Output the [X, Y] coordinate of the center of the cell containing the given text.  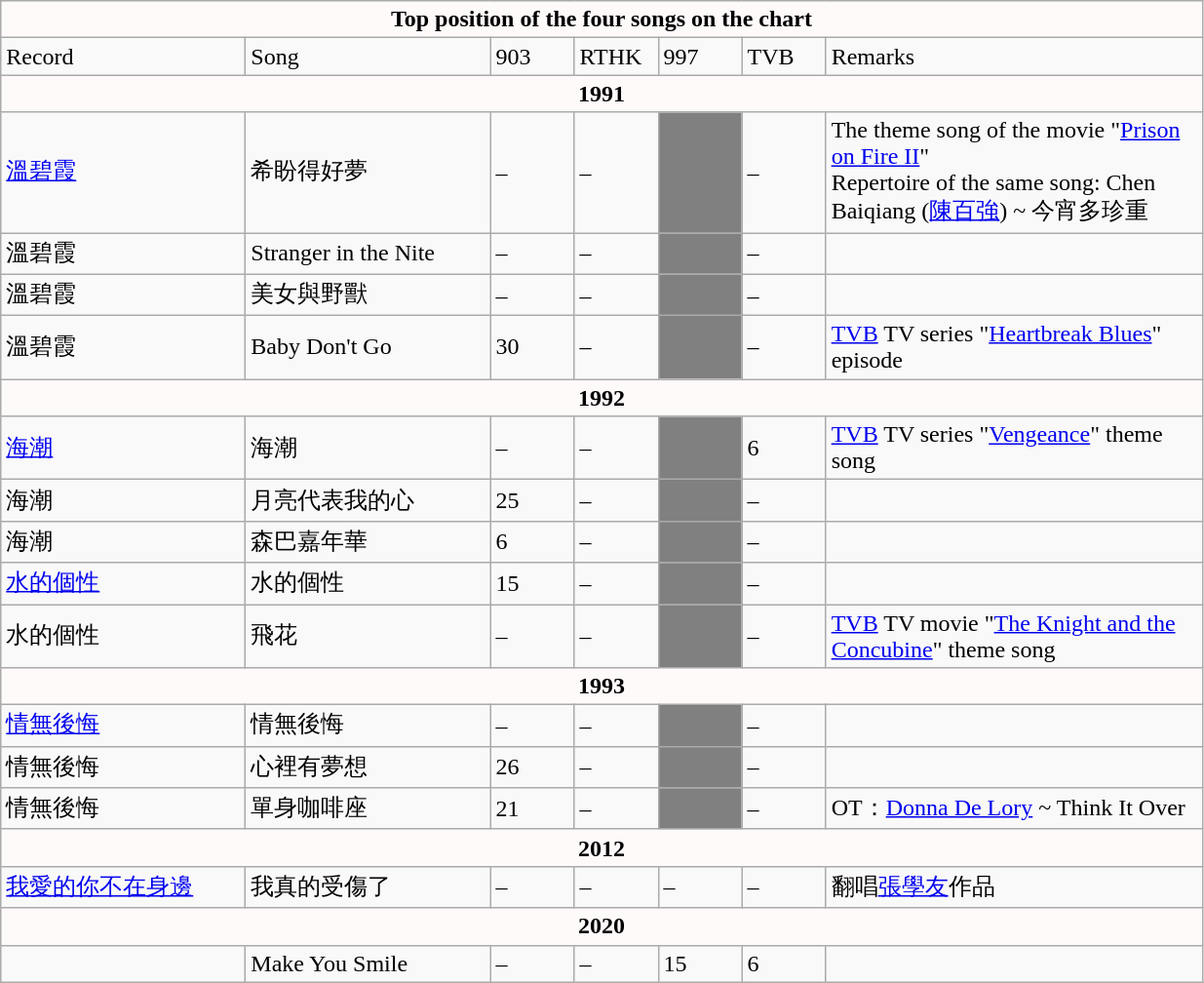
2012 [602, 847]
希盼得好夢 [369, 173]
Song [369, 57]
RTHK [616, 57]
月亮代表我的心 [369, 501]
1991 [602, 94]
903 [532, 57]
TVB TV movie "The Knight and the Concubine" theme song [1014, 636]
OT：Donna De Lory ~ Think It Over [1014, 809]
我真的受傷了 [369, 887]
TVB TV series "Heartbreak Blues" episode [1014, 347]
1993 [602, 687]
翻唱張學友作品 [1014, 887]
我愛的你不在身邊 [123, 887]
30 [532, 347]
Remarks [1014, 57]
2020 [602, 926]
TVB TV series "Vengeance" theme song [1014, 449]
Make You Smile [369, 963]
心裡有夢想 [369, 767]
997 [700, 57]
單身咖啡座 [369, 809]
TVB [784, 57]
飛花 [369, 636]
Stranger in the Nite [369, 254]
The theme song of the movie "Prison on Fire II"Repertoire of the same song: Chen Baiqiang (陳百強) ~ 今宵多珍重 [1014, 173]
森巴嘉年華 [369, 542]
26 [532, 767]
Record [123, 57]
21 [532, 809]
1992 [602, 398]
美女與野獸 [369, 295]
Top position of the four songs on the chart [602, 20]
25 [532, 501]
Baby Don't Go [369, 347]
